Search for the cell housing the specified text and yield its (x, y) center coordinate. 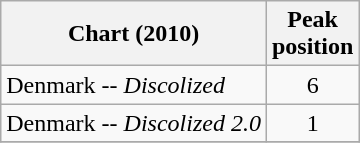
Chart (2010) (134, 34)
Denmark -- Discolized 2.0 (134, 123)
6 (312, 85)
Denmark -- Discolized (134, 85)
1 (312, 123)
Peakposition (312, 34)
